Provide the [X, Y] coordinate of the cell's center where the given text is located.  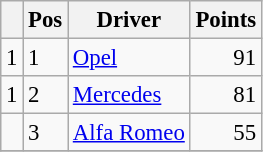
Alfa Romeo [130, 133]
Opel [130, 58]
81 [226, 95]
91 [226, 58]
55 [226, 133]
Points [226, 20]
Mercedes [130, 95]
3 [46, 133]
2 [46, 95]
Pos [46, 20]
Driver [130, 20]
